Search for the cell housing the specified text and yield its [x, y] center coordinate. 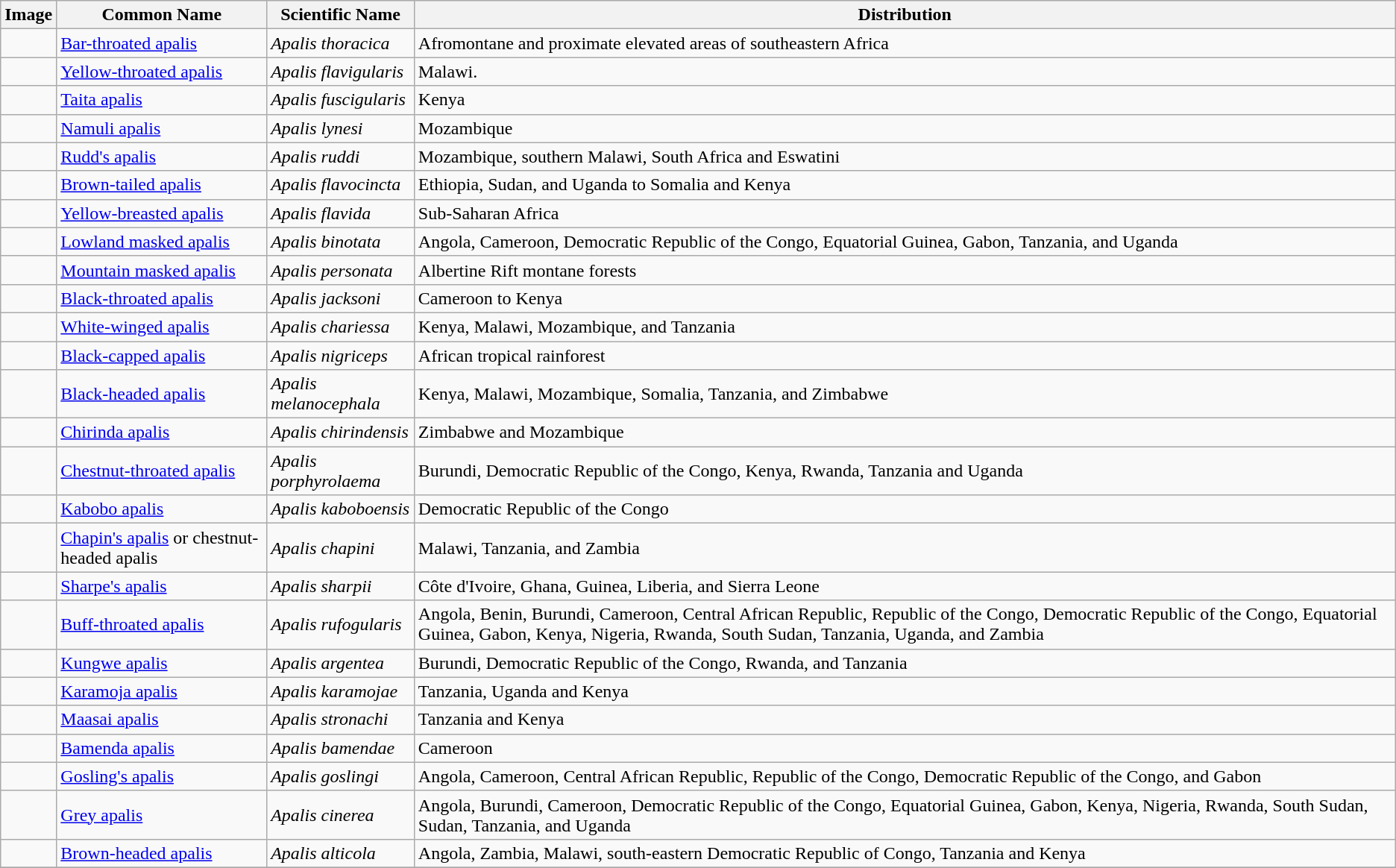
Black-throated apalis [162, 298]
Apalis melanocephala [341, 394]
Apalis nigriceps [341, 356]
Kabobo apalis [162, 509]
Chapin's apalis or chestnut-headed apalis [162, 547]
Cameroon [905, 748]
Karamoja apalis [162, 691]
Apalis chapini [341, 547]
Apalis argentea [341, 663]
Ethiopia, Sudan, and Uganda to Somalia and Kenya [905, 185]
Albertine Rift montane forests [905, 270]
Yellow-throated apalis [162, 72]
Maasai apalis [162, 720]
Apalis fuscigularis [341, 100]
Image [28, 15]
Zimbabwe and Mozambique [905, 433]
Common Name [162, 15]
Apalis porphyrolaema [341, 471]
Côte d'Ivoire, Ghana, Guinea, Liberia, and Sierra Leone [905, 586]
Apalis chariessa [341, 327]
Taita apalis [162, 100]
Chestnut-throated apalis [162, 471]
Yellow-breasted apalis [162, 213]
Malawi. [905, 72]
Apalis thoracica [341, 43]
Burundi, Democratic Republic of the Congo, Rwanda, and Tanzania [905, 663]
Kungwe apalis [162, 663]
Brown-tailed apalis [162, 185]
Distribution [905, 15]
Apalis personata [341, 270]
Apalis lynesi [341, 128]
Grey apalis [162, 814]
Lowland masked apalis [162, 242]
Burundi, Democratic Republic of the Congo, Kenya, Rwanda, Tanzania and Uganda [905, 471]
Apalis flavigularis [341, 72]
Democratic Republic of the Congo [905, 509]
Apalis sharpii [341, 586]
Gosling's apalis [162, 776]
Brown-headed apalis [162, 853]
Rudd's apalis [162, 157]
Buff-throated apalis [162, 625]
Black-headed apalis [162, 394]
Mozambique [905, 128]
Scientific Name [341, 15]
Tanzania and Kenya [905, 720]
Angola, Cameroon, Democratic Republic of the Congo, Equatorial Guinea, Gabon, Tanzania, and Uganda [905, 242]
Apalis goslingi [341, 776]
Sub-Saharan Africa [905, 213]
Apalis stronachi [341, 720]
Malawi, Tanzania, and Zambia [905, 547]
Tanzania, Uganda and Kenya [905, 691]
Sharpe's apalis [162, 586]
Mozambique, southern Malawi, South Africa and Eswatini [905, 157]
Afromontane and proximate elevated areas of southeastern Africa [905, 43]
Namuli apalis [162, 128]
Angola, Cameroon, Central African Republic, Republic of the Congo, Democratic Republic of the Congo, and Gabon [905, 776]
Kenya [905, 100]
Apalis flavocincta [341, 185]
Chirinda apalis [162, 433]
Black-capped apalis [162, 356]
Apalis chirindensis [341, 433]
Kenya, Malawi, Mozambique, Somalia, Tanzania, and Zimbabwe [905, 394]
Cameroon to Kenya [905, 298]
Apalis bamendae [341, 748]
Apalis alticola [341, 853]
Apalis karamojae [341, 691]
Apalis kaboboensis [341, 509]
Bar-throated apalis [162, 43]
Apalis cinerea [341, 814]
Apalis ruddi [341, 157]
African tropical rainforest [905, 356]
Bamenda apalis [162, 748]
Kenya, Malawi, Mozambique, and Tanzania [905, 327]
Apalis binotata [341, 242]
Mountain masked apalis [162, 270]
Apalis rufogularis [341, 625]
White-winged apalis [162, 327]
Apalis flavida [341, 213]
Angola, Zambia, Malawi, south-eastern Democratic Republic of Congo, Tanzania and Kenya [905, 853]
Apalis jacksoni [341, 298]
